Return [x, y] of the center of cell containing provided text 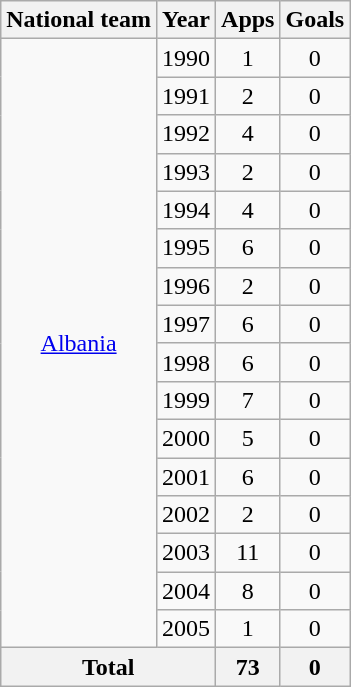
1997 [186, 324]
Goals [315, 20]
2000 [186, 438]
1993 [186, 172]
8 [248, 591]
Total [108, 667]
1991 [186, 96]
Apps [248, 20]
2001 [186, 477]
2005 [186, 629]
11 [248, 553]
2003 [186, 553]
2002 [186, 515]
National team [79, 20]
1994 [186, 210]
1996 [186, 286]
1990 [186, 58]
1992 [186, 134]
5 [248, 438]
Albania [79, 344]
2004 [186, 591]
73 [248, 667]
1998 [186, 362]
1999 [186, 400]
1995 [186, 248]
Year [186, 20]
7 [248, 400]
